Identify which cell holds the provided text, then report its (x, y) central coordinate. 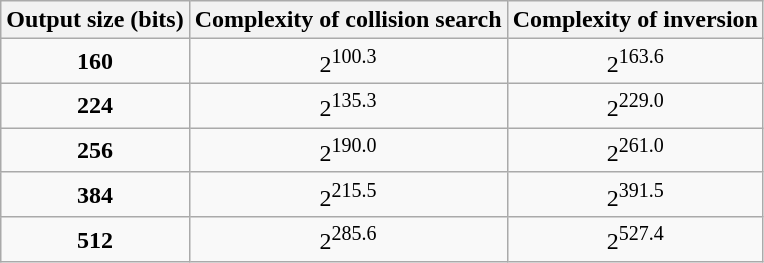
2100.3 (348, 62)
2527.4 (635, 240)
256 (95, 150)
2261.0 (635, 150)
224 (95, 106)
Complexity of collision search (348, 20)
160 (95, 62)
2190.0 (348, 150)
2391.5 (635, 194)
2135.3 (348, 106)
384 (95, 194)
2285.6 (348, 240)
Output size (bits) (95, 20)
2215.5 (348, 194)
Complexity of inversion (635, 20)
2163.6 (635, 62)
2229.0 (635, 106)
512 (95, 240)
